Scan for the cell matching the given text and deliver its (x, y) coordinate at center. 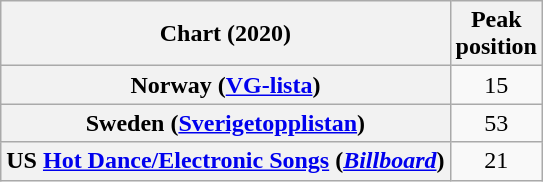
Chart (2020) (226, 34)
53 (496, 123)
15 (496, 85)
Peakposition (496, 34)
Norway (VG-lista) (226, 85)
Sweden (Sverigetopplistan) (226, 123)
US Hot Dance/Electronic Songs (Billboard) (226, 161)
21 (496, 161)
